Provide the [x, y] coordinate of the cell's center where the given text is located.  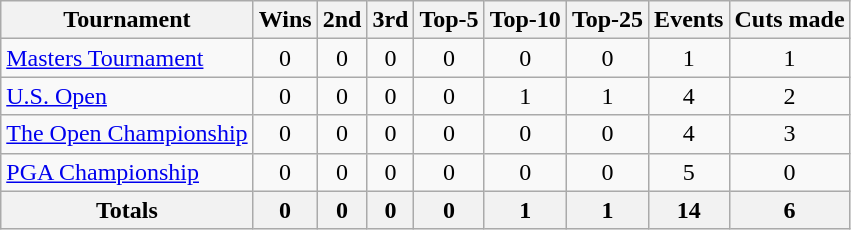
5 [689, 172]
Tournament [127, 20]
2 [790, 96]
Events [689, 20]
Top-10 [525, 20]
PGA Championship [127, 172]
Wins [285, 20]
14 [689, 210]
6 [790, 210]
Top-5 [449, 20]
The Open Championship [127, 134]
3 [790, 134]
Top-25 [607, 20]
3rd [390, 20]
Cuts made [790, 20]
2nd [342, 20]
Masters Tournament [127, 58]
Totals [127, 210]
U.S. Open [127, 96]
